For the text-containing cell, return its midpoint in (x, y) coordinate format. 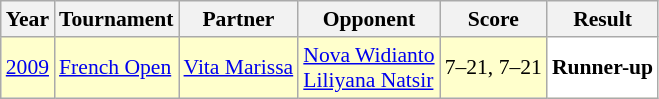
Tournament (116, 19)
French Open (116, 68)
Vita Marissa (239, 68)
Opponent (368, 19)
Nova Widianto Liliyana Natsir (368, 68)
Year (28, 19)
Runner-up (602, 68)
Partner (239, 19)
7–21, 7–21 (494, 68)
Result (602, 19)
Score (494, 19)
2009 (28, 68)
